Search for the cell housing the specified text and yield its (X, Y) center coordinate. 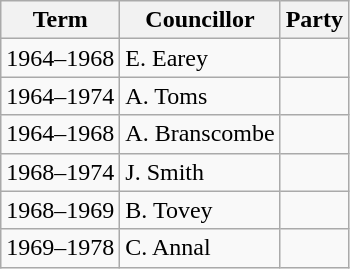
1968–1974 (60, 172)
Term (60, 20)
J. Smith (200, 172)
Party (314, 20)
A. Branscombe (200, 134)
A. Toms (200, 96)
1969–1978 (60, 248)
Councillor (200, 20)
E. Earey (200, 58)
1964–1974 (60, 96)
B. Tovey (200, 210)
C. Annal (200, 248)
1968–1969 (60, 210)
